Identify which cell holds the provided text, then report its [X, Y] central coordinate. 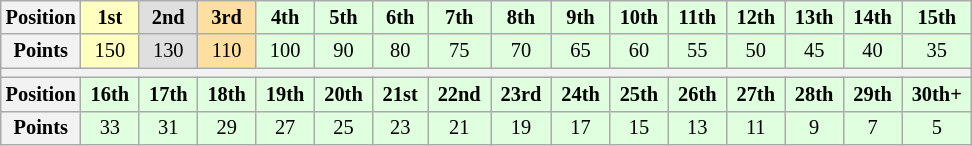
21st [400, 94]
27th [756, 94]
9th [580, 17]
11th [697, 17]
26th [697, 94]
23rd [522, 94]
65 [580, 51]
12th [756, 17]
21 [460, 128]
13 [697, 128]
15th [937, 17]
110 [226, 51]
17th [168, 94]
19th [285, 94]
33 [110, 128]
130 [168, 51]
29th [872, 94]
14th [872, 17]
75 [460, 51]
7th [460, 17]
4th [285, 17]
60 [639, 51]
22nd [460, 94]
23 [400, 128]
8th [522, 17]
25th [639, 94]
150 [110, 51]
6th [400, 17]
17 [580, 128]
40 [872, 51]
15 [639, 128]
31 [168, 128]
45 [814, 51]
16th [110, 94]
5 [937, 128]
20th [343, 94]
11 [756, 128]
25 [343, 128]
19 [522, 128]
27 [285, 128]
30th+ [937, 94]
5th [343, 17]
70 [522, 51]
29 [226, 128]
90 [343, 51]
50 [756, 51]
9 [814, 128]
80 [400, 51]
10th [639, 17]
28th [814, 94]
55 [697, 51]
1st [110, 17]
100 [285, 51]
3rd [226, 17]
35 [937, 51]
18th [226, 94]
24th [580, 94]
13th [814, 17]
2nd [168, 17]
7 [872, 128]
